Extract the (X, Y) coordinate from the center of the cell holding the provided text.  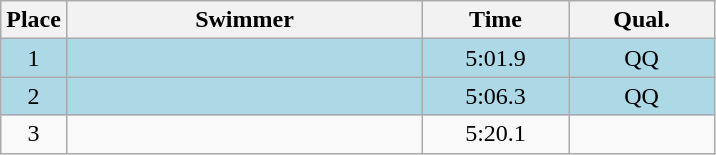
5:20.1 (496, 134)
Place (34, 20)
Time (496, 20)
1 (34, 58)
5:06.3 (496, 96)
3 (34, 134)
Swimmer (244, 20)
Qual. (642, 20)
5:01.9 (496, 58)
2 (34, 96)
